Return [X, Y] of the center of cell containing provided text 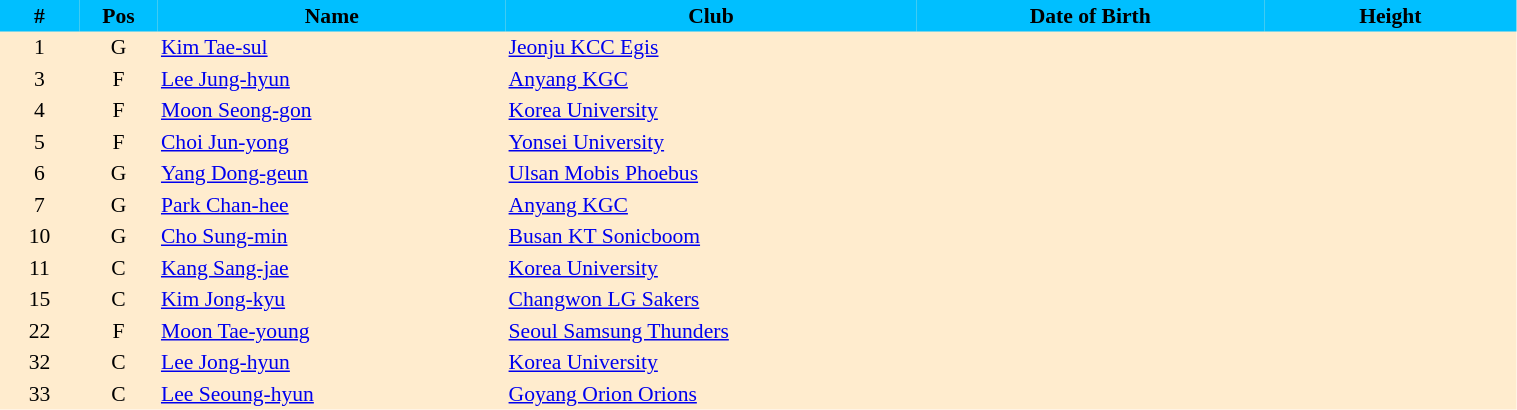
Lee Jong-hyun [332, 362]
33 [40, 394]
Lee Seoung-hyun [332, 394]
Kang Sang-jae [332, 268]
Pos [118, 16]
10 [40, 236]
Moon Tae-young [332, 331]
7 [40, 205]
11 [40, 268]
Ulsan Mobis Phoebus [712, 174]
3 [40, 79]
Changwon LG Sakers [712, 300]
Moon Seong-gon [332, 110]
Yonsei University [712, 142]
5 [40, 142]
22 [40, 331]
Kim Tae-sul [332, 48]
Height [1390, 16]
Date of Birth [1090, 16]
Busan KT Sonicboom [712, 236]
Yang Dong-geun [332, 174]
Choi Jun-yong [332, 142]
1 [40, 48]
6 [40, 174]
Jeonju KCC Egis [712, 48]
Goyang Orion Orions [712, 394]
Park Chan-hee [332, 205]
Cho Sung-min [332, 236]
Seoul Samsung Thunders [712, 331]
4 [40, 110]
Club [712, 16]
32 [40, 362]
Lee Jung-hyun [332, 79]
15 [40, 300]
Name [332, 16]
Kim Jong-kyu [332, 300]
# [40, 16]
